Determine the [X, Y] coordinate at the center of the cell enclosing the given text.  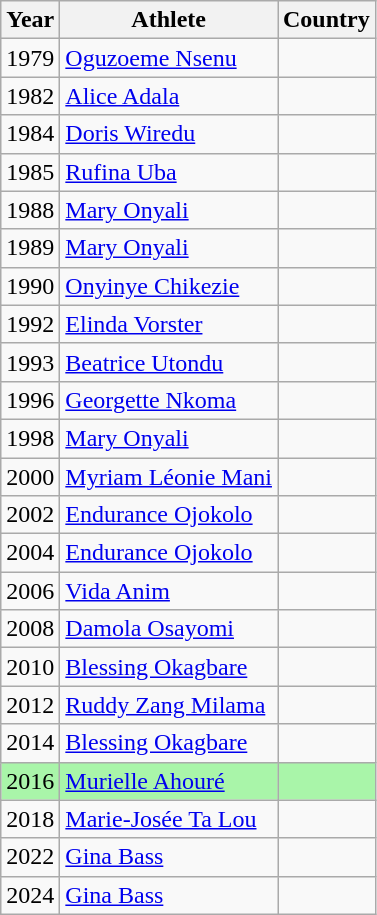
2018 [30, 819]
Rufina Uba [169, 172]
2000 [30, 477]
Georgette Nkoma [169, 400]
Year [30, 20]
1988 [30, 210]
Ruddy Zang Milama [169, 705]
1993 [30, 362]
2016 [30, 781]
2006 [30, 591]
Athlete [169, 20]
2022 [30, 857]
2014 [30, 743]
Murielle Ahouré [169, 781]
2004 [30, 553]
Doris Wiredu [169, 134]
Elinda Vorster [169, 324]
1985 [30, 172]
2008 [30, 629]
Myriam Léonie Mani [169, 477]
Onyinye Chikezie [169, 286]
Vida Anim [169, 591]
2002 [30, 515]
2012 [30, 705]
1979 [30, 58]
Marie-Josée Ta Lou [169, 819]
Alice Adala [169, 96]
2024 [30, 895]
1992 [30, 324]
Beatrice Utondu [169, 362]
1998 [30, 438]
1984 [30, 134]
1982 [30, 96]
2010 [30, 667]
1996 [30, 400]
Country [327, 20]
Oguzoeme Nsenu [169, 58]
1989 [30, 248]
Damola Osayomi [169, 629]
1990 [30, 286]
